Find where the given text appears and provide that cell's center as (x, y) coordinate. 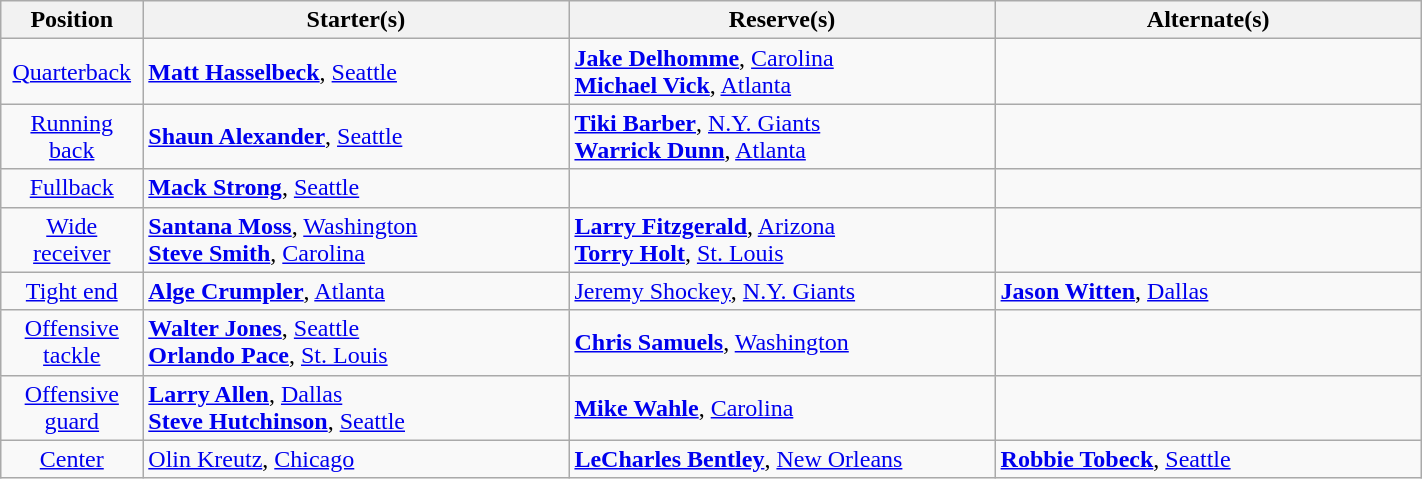
Tight end (72, 291)
Offensive tackle (72, 342)
Fullback (72, 188)
Quarterback (72, 72)
Larry Fitzgerald, Arizona Torry Holt, St. Louis (782, 240)
Position (72, 20)
Alge Crumpler, Atlanta (356, 291)
Wide receiver (72, 240)
Jeremy Shockey, N.Y. Giants (782, 291)
Tiki Barber, N.Y. Giants Warrick Dunn, Atlanta (782, 136)
Chris Samuels, Washington (782, 342)
Offensive guard (72, 408)
Running back (72, 136)
Mack Strong, Seattle (356, 188)
Alternate(s) (1208, 20)
LeCharles Bentley, New Orleans (782, 459)
Robbie Tobeck, Seattle (1208, 459)
Matt Hasselbeck, Seattle (356, 72)
Jake Delhomme, Carolina Michael Vick, Atlanta (782, 72)
Starter(s) (356, 20)
Center (72, 459)
Santana Moss, Washington Steve Smith, Carolina (356, 240)
Walter Jones, Seattle Orlando Pace, St. Louis (356, 342)
Mike Wahle, Carolina (782, 408)
Shaun Alexander, Seattle (356, 136)
Jason Witten, Dallas (1208, 291)
Reserve(s) (782, 20)
Larry Allen, Dallas Steve Hutchinson, Seattle (356, 408)
Olin Kreutz, Chicago (356, 459)
